For the text-containing cell, return its midpoint in (X, Y) coordinate format. 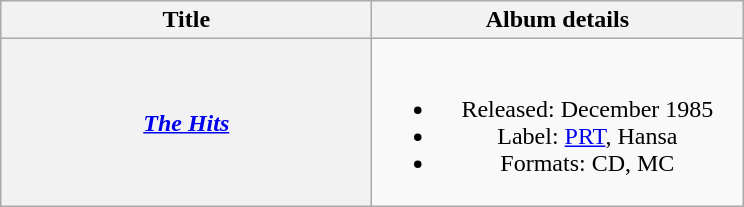
Title (186, 20)
Album details (558, 20)
The Hits (186, 122)
Released: December 1985Label: PRT, HansaFormats: CD, MC (558, 122)
